Scan for the cell matching the given text and deliver its [X, Y] coordinate at center. 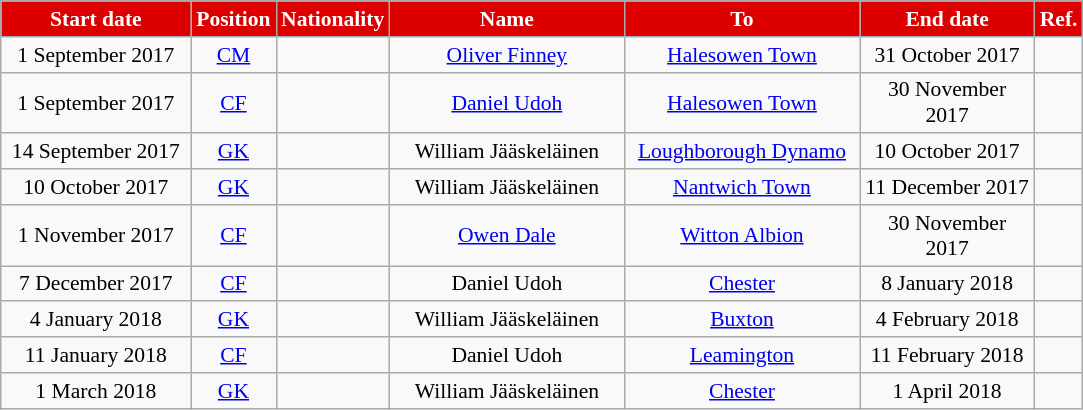
7 December 2017 [96, 284]
8 January 2018 [948, 284]
4 February 2018 [948, 320]
Start date [96, 19]
Nantwich Town [742, 187]
End date [948, 19]
Buxton [742, 320]
31 October 2017 [948, 55]
14 September 2017 [96, 152]
To [742, 19]
Oliver Finney [506, 55]
11 February 2018 [948, 355]
Position [234, 19]
Leamington [742, 355]
CM [234, 55]
Loughborough Dynamo [742, 152]
11 January 2018 [96, 355]
11 December 2017 [948, 187]
Ref. [1059, 19]
1 March 2018 [96, 391]
1 April 2018 [948, 391]
Owen Dale [506, 236]
Witton Albion [742, 236]
Nationality [332, 19]
Name [506, 19]
1 November 2017 [96, 236]
4 January 2018 [96, 320]
